Identify which cell holds the provided text, then report its [X, Y] central coordinate. 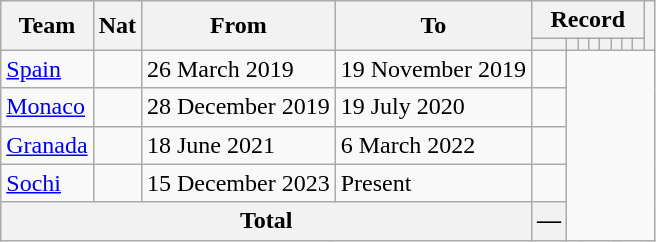
Present [433, 183]
26 March 2019 [238, 69]
Record [588, 20]
From [238, 26]
28 December 2019 [238, 107]
19 July 2020 [433, 107]
Spain [47, 69]
6 March 2022 [433, 145]
Total [266, 221]
19 November 2019 [433, 69]
15 December 2023 [238, 183]
Sochi [47, 183]
Team [47, 26]
Monaco [47, 107]
Nat [117, 26]
18 June 2021 [238, 145]
— [550, 221]
Granada [47, 145]
To [433, 26]
